Scan for the cell matching the given text and deliver its [x, y] coordinate at center. 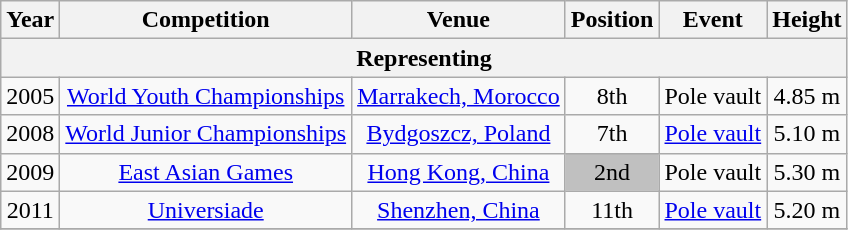
Height [807, 20]
Shenzhen, China [459, 210]
Venue [459, 20]
Year [30, 20]
2008 [30, 134]
7th [612, 134]
Hong Kong, China [459, 172]
Competition [206, 20]
Marrakech, Morocco [459, 96]
2009 [30, 172]
Position [612, 20]
Bydgoszcz, Poland [459, 134]
Event [713, 20]
World Junior Championships [206, 134]
5.30 m [807, 172]
2011 [30, 210]
2nd [612, 172]
East Asian Games [206, 172]
World Youth Championships [206, 96]
5.20 m [807, 210]
Universiade [206, 210]
2005 [30, 96]
4.85 m [807, 96]
Representing [424, 58]
5.10 m [807, 134]
11th [612, 210]
8th [612, 96]
